Output the (x, y) coordinate of the center of the cell containing the given text.  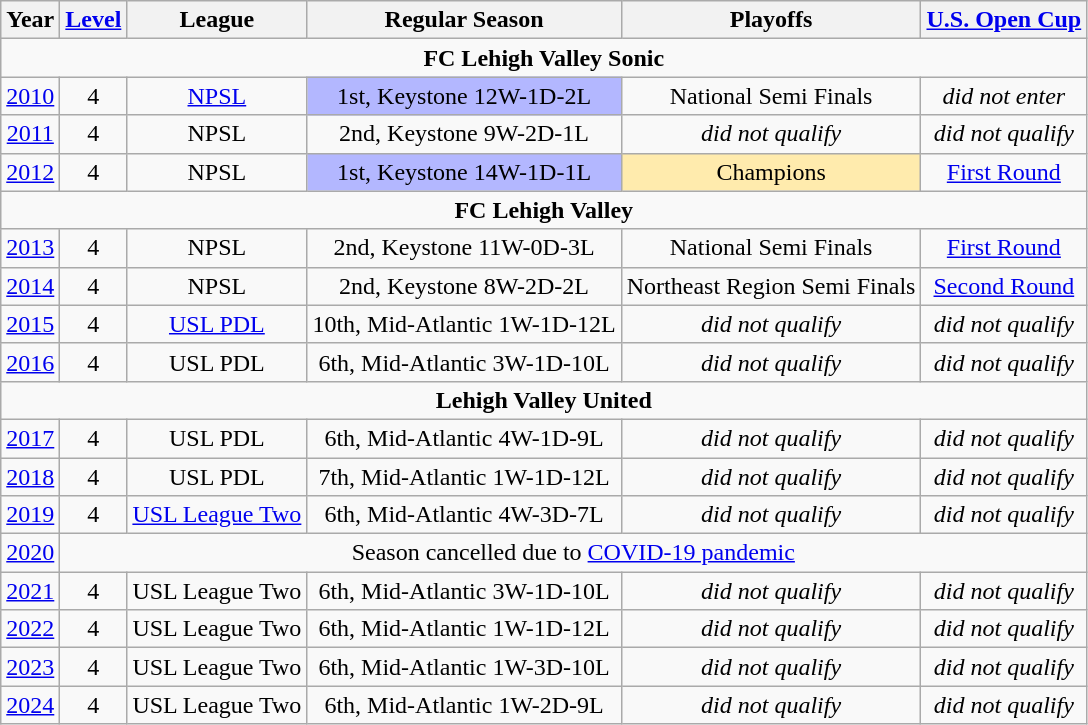
2019 (30, 515)
6th, Mid-Atlantic 1W-1D-12L (464, 629)
2nd, Keystone 9W-2D-1L (464, 134)
10th, Mid-Atlantic 1W-1D-12L (464, 324)
2021 (30, 591)
2017 (30, 438)
Season cancelled due to COVID-19 pandemic (574, 553)
1st, Keystone 14W-1D-1L (464, 172)
did not enter (1004, 96)
2nd, Keystone 11W-0D-3L (464, 248)
League (217, 20)
2023 (30, 667)
Second Round (1004, 286)
2020 (30, 553)
2014 (30, 286)
Level (94, 20)
6th, Mid-Atlantic 4W-3D-7L (464, 515)
2010 (30, 96)
Lehigh Valley United (544, 400)
6th, Mid-Atlantic 1W-2D-9L (464, 705)
Playoffs (771, 20)
FC Lehigh Valley Sonic (544, 58)
2015 (30, 324)
FC Lehigh Valley (544, 210)
6th, Mid-Atlantic 4W-1D-9L (464, 438)
Northeast Region Semi Finals (771, 286)
2013 (30, 248)
6th, Mid-Atlantic 1W-3D-10L (464, 667)
Regular Season (464, 20)
2011 (30, 134)
2024 (30, 705)
2018 (30, 477)
1st, Keystone 12W-1D-2L (464, 96)
2012 (30, 172)
Champions (771, 172)
2016 (30, 362)
2022 (30, 629)
7th, Mid-Atlantic 1W-1D-12L (464, 477)
U.S. Open Cup (1004, 20)
Year (30, 20)
2nd, Keystone 8W-2D-2L (464, 286)
